Return the [x, y] coordinate for the center point of the cell that contains the specified text.  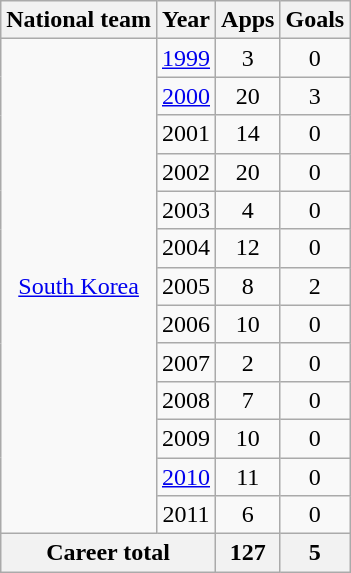
7 [248, 400]
14 [248, 134]
6 [248, 515]
2000 [186, 96]
2003 [186, 210]
National team [79, 20]
Year [186, 20]
2010 [186, 477]
2001 [186, 134]
8 [248, 286]
2004 [186, 248]
2006 [186, 324]
2009 [186, 438]
2002 [186, 172]
11 [248, 477]
4 [248, 210]
Goals [315, 20]
South Korea [79, 286]
5 [315, 553]
127 [248, 553]
12 [248, 248]
Career total [108, 553]
2008 [186, 400]
1999 [186, 58]
2005 [186, 286]
Apps [248, 20]
2007 [186, 362]
2011 [186, 515]
